From the cell containing the given text, extract its center point as [x, y] coordinate. 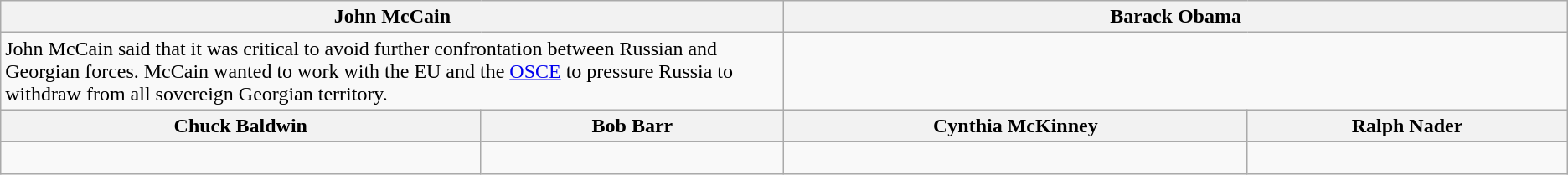
Chuck Baldwin [241, 126]
John McCain [392, 17]
Barack Obama [1176, 17]
Cynthia McKinney [1015, 126]
Bob Barr [632, 126]
Ralph Nader [1407, 126]
